Capture the cell that displays the provided text and extract its [x, y] central coordinate. 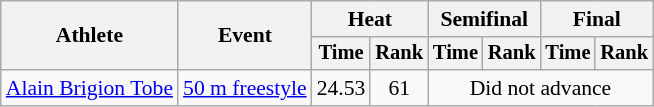
Event [245, 36]
Heat [370, 19]
Semifinal [484, 19]
Athlete [90, 36]
Final [596, 19]
Did not advance [540, 88]
Alain Brigion Tobe [90, 88]
61 [399, 88]
24.53 [342, 88]
50 m freestyle [245, 88]
